From the cell containing the given text, extract its center point as (X, Y) coordinate. 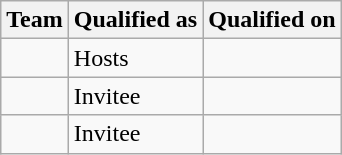
Qualified as (135, 20)
Team (35, 20)
Hosts (135, 58)
Qualified on (272, 20)
